Provide the [X, Y] coordinate of the cell's center where the given text is located.  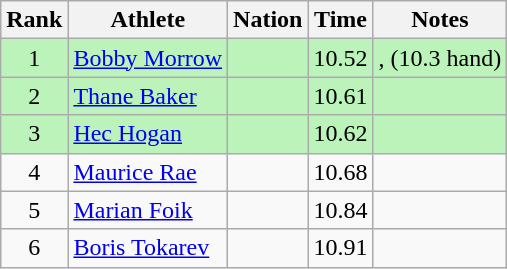
10.91 [340, 248]
, (10.3 hand) [440, 58]
1 [34, 58]
Maurice Rae [148, 172]
10.61 [340, 96]
5 [34, 210]
Rank [34, 20]
Marian Foik [148, 210]
4 [34, 172]
Bobby Morrow [148, 58]
10.68 [340, 172]
Notes [440, 20]
Hec Hogan [148, 134]
Athlete [148, 20]
Time [340, 20]
Boris Tokarev [148, 248]
Nation [268, 20]
10.52 [340, 58]
6 [34, 248]
10.62 [340, 134]
3 [34, 134]
2 [34, 96]
Thane Baker [148, 96]
10.84 [340, 210]
